Output the (x, y) coordinate of the center of the cell containing the given text.  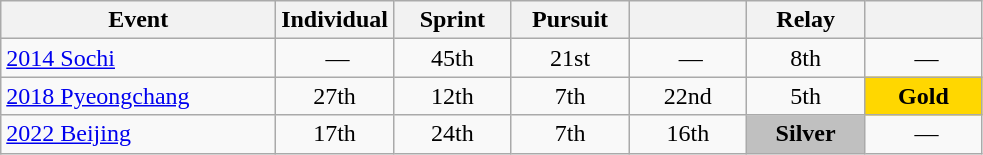
Sprint (452, 20)
21st (570, 58)
5th (806, 96)
Gold (924, 96)
Event (138, 20)
Pursuit (570, 20)
2022 Beijing (138, 134)
27th (335, 96)
24th (452, 134)
2014 Sochi (138, 58)
12th (452, 96)
2018 Pyeongchang (138, 96)
Silver (806, 134)
Individual (335, 20)
16th (688, 134)
8th (806, 58)
45th (452, 58)
Relay (806, 20)
17th (335, 134)
22nd (688, 96)
